Output the [X, Y] coordinate of the center of the cell containing the given text.  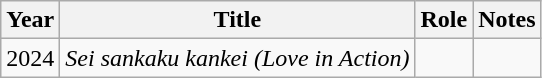
2024 [30, 58]
Role [444, 20]
Year [30, 20]
Title [238, 20]
Notes [507, 20]
Sei sankaku kankei (Love in Action) [238, 58]
